For the text-containing cell, return its midpoint in (X, Y) coordinate format. 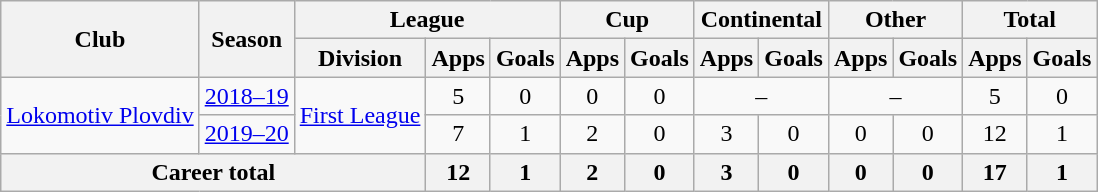
7 (458, 134)
Cup (627, 20)
Career total (214, 172)
2018–19 (246, 96)
17 (995, 172)
Division (360, 58)
Lokomotiv Plovdiv (100, 115)
Club (100, 39)
Other (895, 20)
Total (1030, 20)
2019–20 (246, 134)
First League (360, 115)
Continental (761, 20)
Season (246, 39)
League (427, 20)
